Output the [x, y] coordinate of the center of the cell containing the given text.  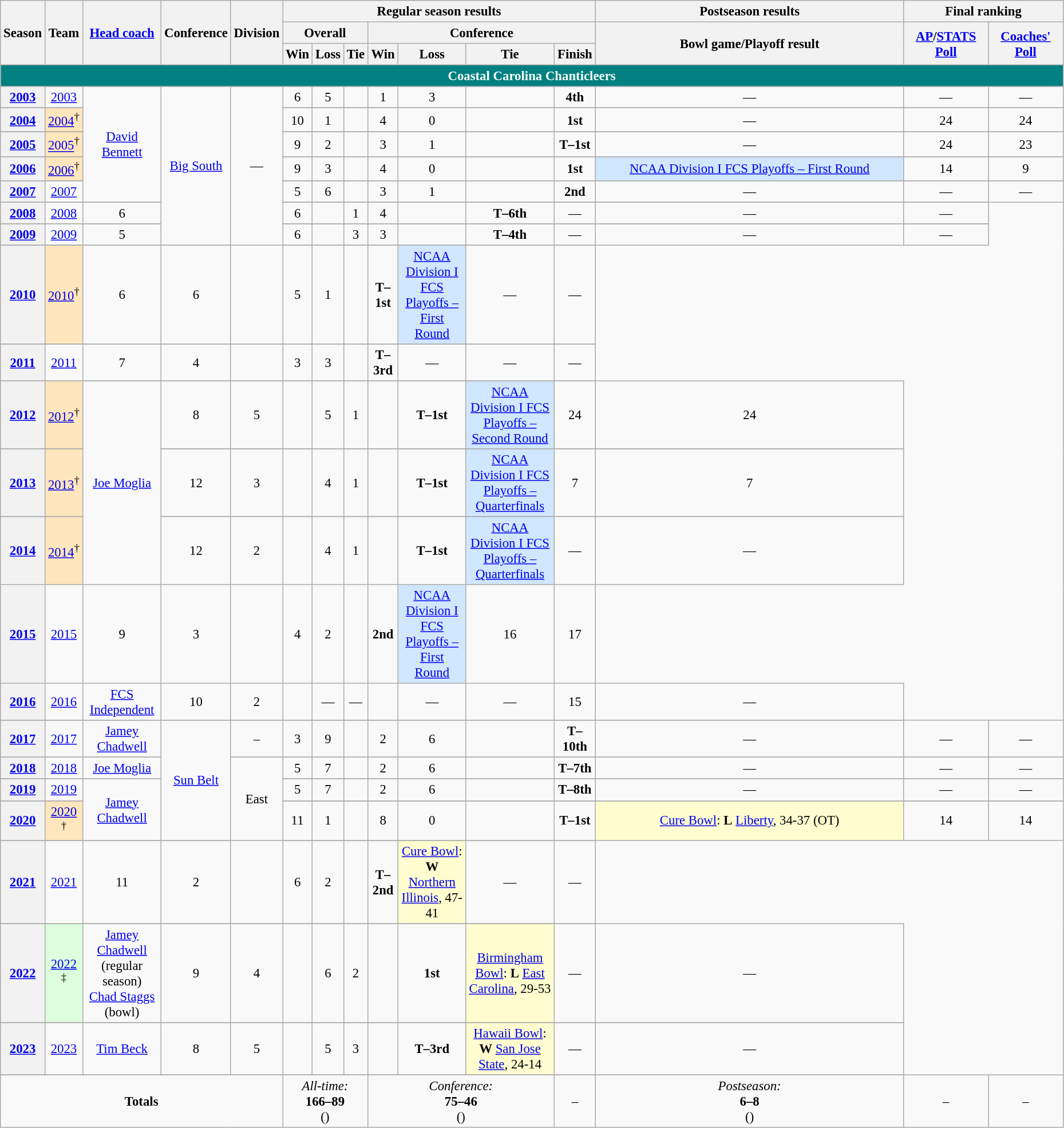
2006 [23, 168]
Bowl game/Playoff result [749, 44]
FCS Independent [121, 702]
T–6th [511, 213]
Coastal Carolina Chanticleers [532, 76]
T–2nd [383, 882]
2013 [23, 483]
Coaches' Poll [1026, 44]
2004† [64, 120]
Regular season results [440, 11]
Overall [325, 33]
Birmingham Bowl: L East Carolina, 29-53 [511, 973]
2005† [64, 144]
2012† [64, 415]
17 [575, 634]
T–7th [575, 768]
2022 ‡ [64, 973]
2014 [23, 551]
Team [64, 33]
2010† [64, 294]
2013† [64, 483]
Jamey Chadwell (regular season)Chad Staggs (bowl) [121, 973]
Cure Bowl: L Liberty, 34-37 (OT) [749, 820]
NCAA Division I FCS Playoffs – Second Round [511, 415]
All-time:166–89() [325, 1101]
4th [575, 97]
2020 † [64, 820]
T–10th [575, 739]
East [256, 799]
2014† [64, 551]
AP/STATS Poll [946, 44]
Postseason:6–8() [749, 1101]
2006† [64, 168]
Finish [575, 54]
Sun Belt [196, 780]
T–8th [575, 790]
2020 [23, 820]
2004 [23, 120]
2022 [23, 973]
Head coach [121, 33]
Totals [142, 1101]
David Bennett [121, 144]
16 [511, 634]
Postseason results [749, 11]
Conference:75–46() [461, 1101]
23 [1026, 144]
2005 [23, 144]
Big South [196, 166]
Cure Bowl: W Northern Illinois, 47-41 [432, 882]
Division [256, 33]
Final ranking [983, 11]
15 [575, 702]
Season [23, 33]
Tim Beck [121, 1049]
T–4th [511, 235]
Hawaii Bowl: W San Jose State, 24-14 [511, 1049]
2010 [23, 294]
2012 [23, 415]
